For the text-containing cell, return its midpoint in [x, y] coordinate format. 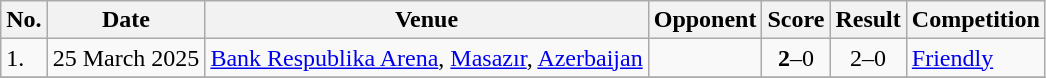
Score [796, 20]
Opponent [705, 20]
1. [24, 58]
Date [126, 20]
Venue [426, 20]
25 March 2025 [126, 58]
Result [868, 20]
Competition [976, 20]
Bank Respublika Arena, Masazır, Azerbaijan [426, 58]
No. [24, 20]
Friendly [976, 58]
